Extract the [x, y] coordinate from the center of the cell holding the provided text.  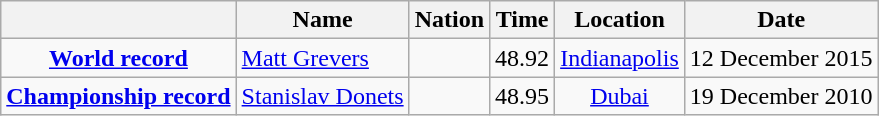
Stanislav Donets [322, 96]
Indianapolis [620, 58]
Location [620, 20]
Nation [449, 20]
Matt Grevers [322, 58]
Name [322, 20]
Dubai [620, 96]
48.95 [522, 96]
48.92 [522, 58]
World record [118, 58]
Championship record [118, 96]
19 December 2010 [781, 96]
Date [781, 20]
12 December 2015 [781, 58]
Time [522, 20]
